Return the (x, y) coordinate for the center point of the cell that contains the specified text.  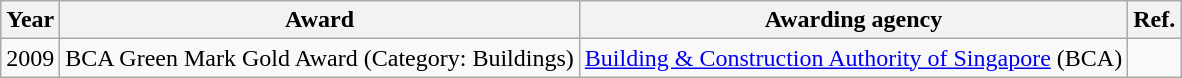
Awarding agency (853, 20)
Ref. (1154, 20)
Year (30, 20)
Award (320, 20)
BCA Green Mark Gold Award (Category: Buildings) (320, 58)
2009 (30, 58)
Building & Construction Authority of Singapore (BCA) (853, 58)
